For the text-containing cell, return its midpoint in (X, Y) coordinate format. 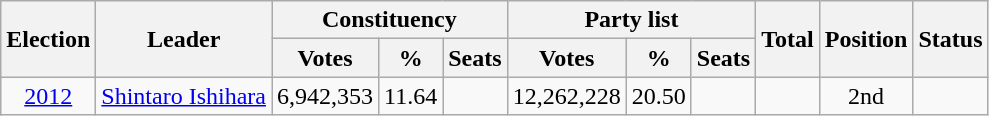
Total (788, 39)
12,262,228 (566, 96)
Status (950, 39)
Leader (184, 39)
Party list (632, 20)
Constituency (390, 20)
2012 (48, 96)
6,942,353 (326, 96)
Shintaro Ishihara (184, 96)
11.64 (411, 96)
Election (48, 39)
Position (866, 39)
20.50 (658, 96)
2nd (866, 96)
